Return the [x, y] coordinate for the center point of the cell that contains the specified text.  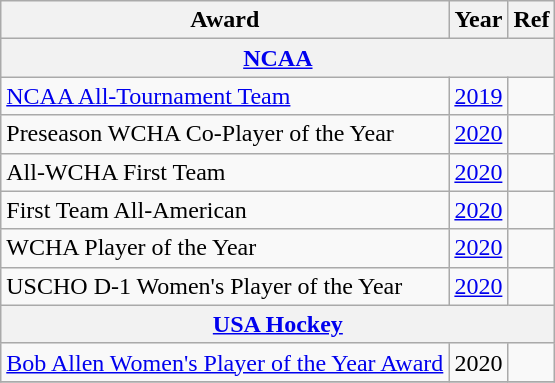
First Team All-American [225, 210]
Year [478, 20]
Ref [532, 20]
NCAA [278, 58]
Award [225, 20]
USCHO D-1 Women's Player of the Year [225, 286]
USA Hockey [278, 324]
Preseason WCHA Co-Player of the Year [225, 134]
NCAA All-Tournament Team [225, 96]
All-WCHA First Team [225, 172]
2019 [478, 96]
Bob Allen Women's Player of the Year Award [225, 362]
WCHA Player of the Year [225, 248]
